Locate the cell with the specified text and output its [x, y] center coordinate. 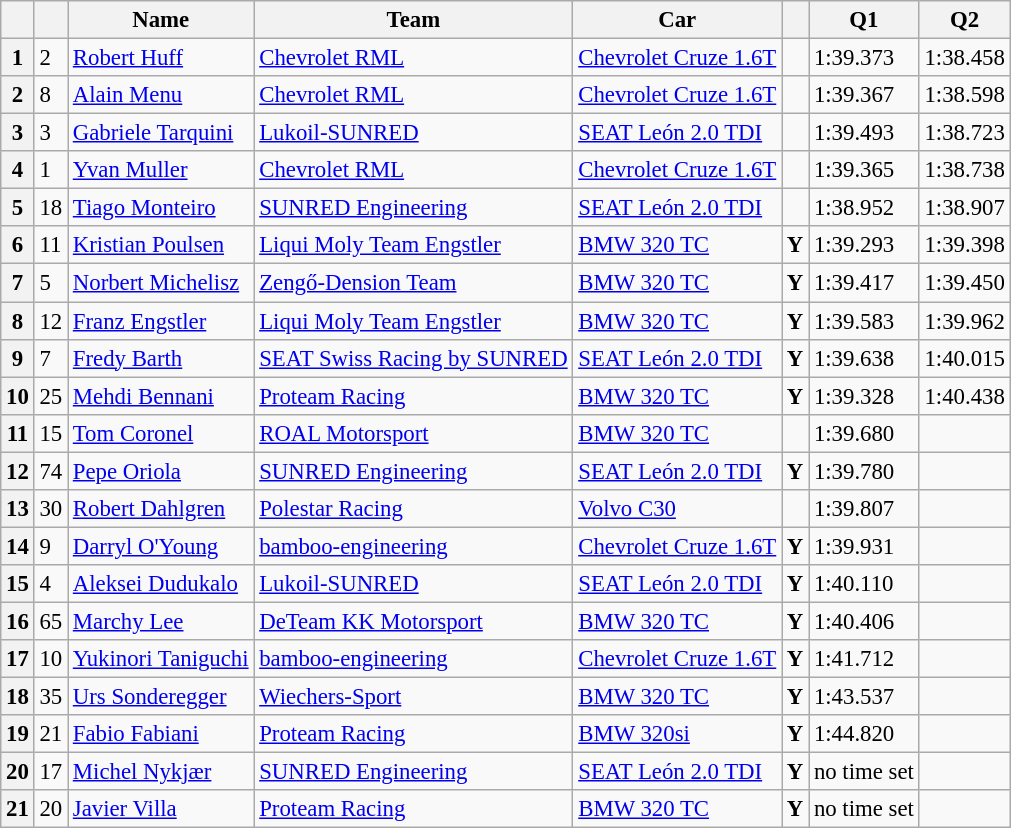
25 [50, 396]
SEAT Swiss Racing by SUNRED [414, 358]
Javier Villa [161, 809]
1:39.328 [864, 396]
1:40.406 [864, 621]
74 [50, 471]
1:39.493 [864, 133]
Gabriele Tarquini [161, 133]
1:39.680 [864, 433]
1:39.931 [864, 546]
Franz Engstler [161, 321]
Darryl O'Young [161, 546]
14 [18, 546]
1:38.598 [964, 95]
1:39.638 [864, 358]
DeTeam KK Motorsport [414, 621]
Robert Huff [161, 58]
1:38.738 [964, 170]
Michel Nykjær [161, 772]
1:39.780 [864, 471]
19 [18, 734]
Tom Coronel [161, 433]
1:39.583 [864, 321]
Q2 [964, 20]
30 [50, 509]
1:39.367 [864, 95]
1:38.458 [964, 58]
Mehdi Bennani [161, 396]
1:39.450 [964, 283]
1:38.952 [864, 208]
16 [18, 621]
BMW 320si [678, 734]
1:39.962 [964, 321]
1:39.807 [864, 509]
1:40.110 [864, 584]
ROAL Motorsport [414, 433]
65 [50, 621]
1:39.293 [864, 245]
Yvan Muller [161, 170]
Norbert Michelisz [161, 283]
1:39.365 [864, 170]
Robert Dahlgren [161, 509]
35 [50, 697]
Volvo C30 [678, 509]
Tiago Monteiro [161, 208]
Q1 [864, 20]
Pepe Oriola [161, 471]
1:39.398 [964, 245]
1:43.537 [864, 697]
13 [18, 509]
1:38.907 [964, 208]
1:44.820 [864, 734]
1:40.015 [964, 358]
Urs Sonderegger [161, 697]
Alain Menu [161, 95]
Yukinori Taniguchi [161, 659]
Car [678, 20]
1:39.417 [864, 283]
1:40.438 [964, 396]
Wiechers-Sport [414, 697]
Aleksei Dudukalo [161, 584]
1:38.723 [964, 133]
1:39.373 [864, 58]
Zengő-Dension Team [414, 283]
Polestar Racing [414, 509]
6 [18, 245]
Fredy Barth [161, 358]
Kristian Poulsen [161, 245]
Fabio Fabiani [161, 734]
Team [414, 20]
1:41.712 [864, 659]
Name [161, 20]
Marchy Lee [161, 621]
